Return the (X, Y) coordinate for the center point of the cell that contains the specified text.  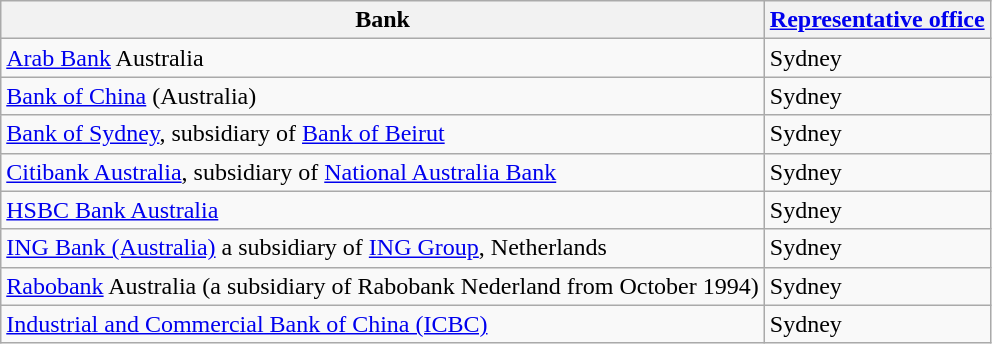
Bank of China (Australia) (383, 96)
Industrial and Commercial Bank of China (ICBC) (383, 324)
HSBC Bank Australia (383, 210)
Rabobank Australia (a subsidiary of Rabobank Nederland from October 1994) (383, 286)
Bank (383, 20)
ING Bank (Australia) a subsidiary of ING Group, Netherlands (383, 248)
Representative office (877, 20)
Citibank Australia, subsidiary of National Australia Bank (383, 172)
Arab Bank Australia (383, 58)
Bank of Sydney, subsidiary of Bank of Beirut (383, 134)
